From the cell containing the given text, extract its center point as [x, y] coordinate. 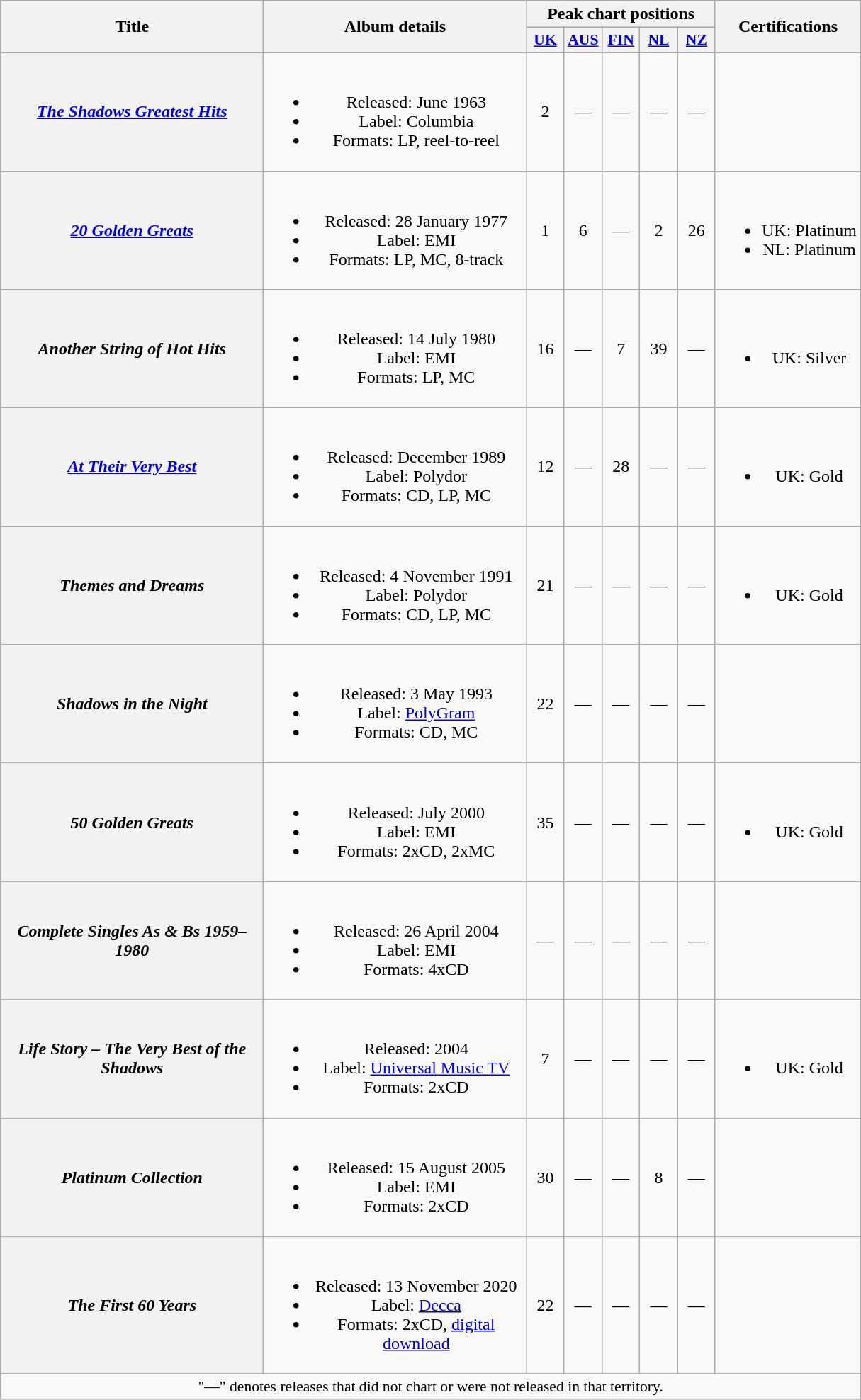
50 Golden Greats [132, 822]
Released: 3 May 1993Label: PolyGramFormats: CD, MC [395, 704]
At Their Very Best [132, 468]
Released: 15 August 2005Label: EMIFormats: 2xCD [395, 1178]
Released: June 1963Label: ColumbiaFormats: LP, reel-to-reel [395, 112]
28 [621, 468]
1 [546, 231]
UK: Silver [788, 349]
Released: 13 November 2020Label: DeccaFormats: 2xCD, digital download [395, 1305]
The First 60 Years [132, 1305]
Released: 28 January 1977Label: EMIFormats: LP, MC, 8-track [395, 231]
8 [659, 1178]
Released: 2004Label: Universal Music TVFormats: 2xCD [395, 1059]
UK [546, 40]
FIN [621, 40]
16 [546, 349]
Released: 26 April 2004Label: EMIFormats: 4xCD [395, 941]
Themes and Dreams [132, 585]
35 [546, 822]
AUS [583, 40]
Another String of Hot Hits [132, 349]
30 [546, 1178]
20 Golden Greats [132, 231]
Released: 4 November 1991Label: PolydorFormats: CD, LP, MC [395, 585]
Released: December 1989Label: PolydorFormats: CD, LP, MC [395, 468]
Album details [395, 27]
6 [583, 231]
Life Story – The Very Best of the Shadows [132, 1059]
26 [696, 231]
21 [546, 585]
"—" denotes releases that did not chart or were not released in that territory. [431, 1387]
NL [659, 40]
Released: 14 July 1980Label: EMIFormats: LP, MC [395, 349]
NZ [696, 40]
39 [659, 349]
Certifications [788, 27]
UK: PlatinumNL: Platinum [788, 231]
Released: July 2000Label: EMIFormats: 2xCD, 2xMC [395, 822]
Platinum Collection [132, 1178]
Peak chart positions [621, 14]
Title [132, 27]
Complete Singles As & Bs 1959–1980 [132, 941]
12 [546, 468]
The Shadows Greatest Hits [132, 112]
Shadows in the Night [132, 704]
